Extract the [x, y] coordinate from the center of the cell holding the provided text.  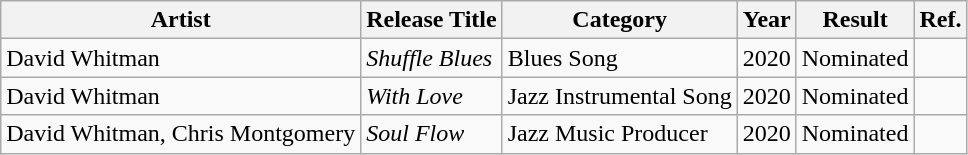
Soul Flow [432, 134]
Ref. [940, 20]
Result [855, 20]
Shuffle Blues [432, 58]
Year [766, 20]
David Whitman, Chris Montgomery [181, 134]
Release Title [432, 20]
With Love [432, 96]
Blues Song [620, 58]
Artist [181, 20]
Category [620, 20]
Jazz Instrumental Song [620, 96]
Jazz Music Producer [620, 134]
